Identify which cell holds the provided text, then report its (X, Y) central coordinate. 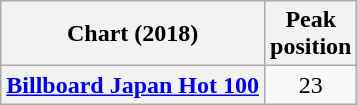
Billboard Japan Hot 100 (133, 85)
Chart (2018) (133, 34)
23 (311, 85)
Peakposition (311, 34)
